Determine the (x, y) coordinate at the center of the cell enclosing the given text.  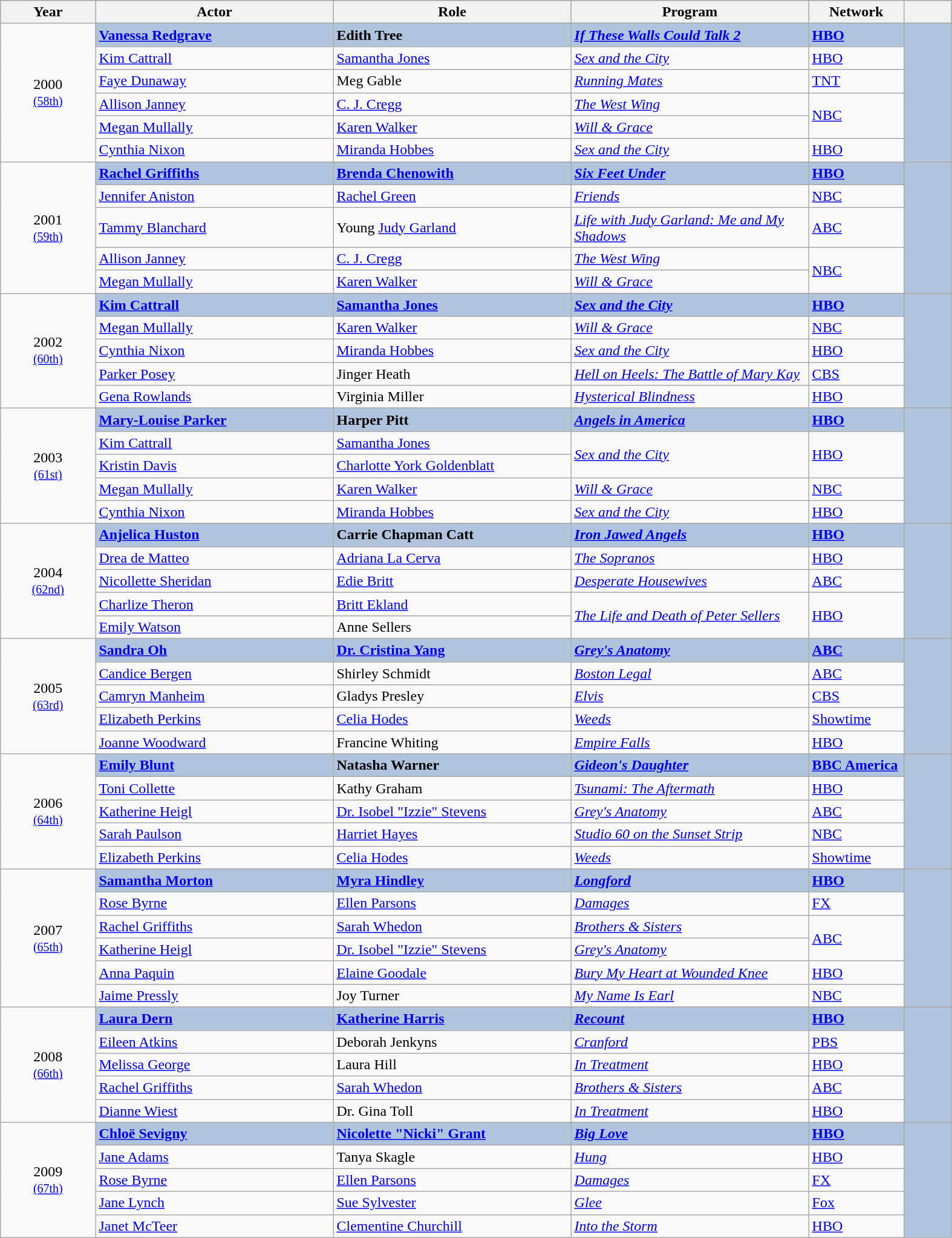
Tammy Blanchard (214, 228)
PBS (856, 1041)
Elvis (690, 696)
Katherine Harris (452, 1018)
Dr. Cristina Yang (452, 650)
Nicolette "Nicki" Grant (452, 1134)
Shirley Schmidt (452, 673)
2000 (58th) (48, 93)
Desperate Housewives (690, 581)
TNT (856, 81)
Iron Jawed Angels (690, 535)
2007 (65th) (48, 938)
Gena Rowlands (214, 397)
Melissa George (214, 1065)
Meg Gable (452, 81)
Chloë Sevigny (214, 1134)
Network (856, 12)
Mary-Louise Parker (214, 420)
Six Feet Under (690, 173)
Harper Pitt (452, 420)
Role (452, 12)
Sandra Oh (214, 650)
Dianne Wiest (214, 1111)
Gideon's Daughter (690, 765)
The Sopranos (690, 558)
Hell on Heels: The Battle of Mary Kay (690, 374)
Kristin Davis (214, 466)
Carrie Chapman Catt (452, 535)
Bury My Heart at Wounded Knee (690, 972)
Gladys Presley (452, 696)
Program (690, 12)
2002 (60th) (48, 350)
Tsunami: The Aftermath (690, 788)
Life with Judy Garland: Me and My Shadows (690, 228)
Boston Legal (690, 673)
Eileen Atkins (214, 1041)
Empire Falls (690, 742)
Longford (690, 880)
Adriana La Cerva (452, 558)
If These Walls Could Talk 2 (690, 35)
2008 (66th) (48, 1064)
Laura Hill (452, 1065)
Harriet Hayes (452, 834)
Running Mates (690, 81)
Jane Lynch (214, 1203)
Big Love (690, 1134)
Studio 60 on the Sunset Strip (690, 834)
2009 (67th) (48, 1180)
2001 (59th) (48, 228)
My Name Is Earl (690, 995)
Glee (690, 1203)
Hysterical Blindness (690, 397)
Camryn Manheim (214, 696)
Recount (690, 1018)
Edith Tree (452, 35)
Britt Ekland (452, 604)
Toni Collette (214, 788)
Fox (856, 1203)
Actor (214, 12)
Cranford (690, 1041)
2005 (63rd) (48, 696)
BBC America (856, 765)
Clementine Churchill (452, 1226)
Charlize Theron (214, 604)
2004 (62nd) (48, 581)
Natasha Warner (452, 765)
Sarah Paulson (214, 834)
Faye Dunaway (214, 81)
Jaime Pressly (214, 995)
Myra Hindley (452, 880)
Angels in America (690, 420)
Drea de Matteo (214, 558)
Sue Sylvester (452, 1203)
Candice Bergen (214, 673)
Deborah Jenkyns (452, 1041)
Anjelica Huston (214, 535)
Joanne Woodward (214, 742)
Friends (690, 196)
Dr. Gina Toll (452, 1111)
Francine Whiting (452, 742)
Jinger Heath (452, 374)
Young Judy Garland (452, 228)
Elaine Goodale (452, 972)
Brenda Chenowith (452, 173)
The Life and Death of Peter Sellers (690, 615)
Anne Sellers (452, 627)
Rachel Green (452, 196)
Joy Turner (452, 995)
2003 (61st) (48, 466)
Parker Posey (214, 374)
Year (48, 12)
Jane Adams (214, 1157)
Tanya Skagle (452, 1157)
Janet McTeer (214, 1226)
Vanessa Redgrave (214, 35)
Into the Storm (690, 1226)
2006 (64th) (48, 811)
Jennifer Aniston (214, 196)
Kathy Graham (452, 788)
Edie Britt (452, 581)
Laura Dern (214, 1018)
Emily Blunt (214, 765)
Virginia Miller (452, 397)
Charlotte York Goldenblatt (452, 466)
Anna Paquin (214, 972)
Hung (690, 1157)
Samantha Morton (214, 880)
Nicollette Sheridan (214, 581)
Emily Watson (214, 627)
